Identify which cell holds the provided text, then report its (x, y) central coordinate. 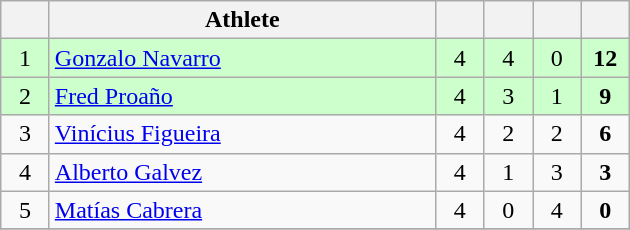
Matías Cabrera (242, 210)
5 (26, 210)
Vinícius Figueira (242, 134)
6 (606, 134)
Alberto Galvez (242, 172)
9 (606, 96)
Fred Proaño (242, 96)
Athlete (242, 20)
Gonzalo Navarro (242, 58)
12 (606, 58)
